Output the [x, y] coordinate of the center of the cell containing the given text.  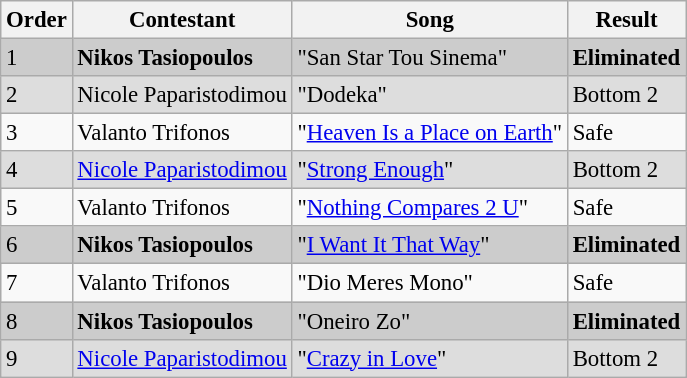
"Crazy in Love" [430, 358]
"San Star Tou Sinema" [430, 58]
1 [36, 58]
Contestant [182, 20]
"Heaven Is a Place on Earth" [430, 133]
"Dio Meres Mono" [430, 283]
2 [36, 95]
6 [36, 245]
"I Want It That Way" [430, 245]
Song [430, 20]
9 [36, 358]
4 [36, 170]
"Strong Enough" [430, 170]
"Dodeka" [430, 95]
5 [36, 208]
3 [36, 133]
7 [36, 283]
"Oneiro Zo" [430, 321]
8 [36, 321]
Order [36, 20]
"Nothing Compares 2 U" [430, 208]
Result [626, 20]
